Locate the cell with the specified text and output its [x, y] center coordinate. 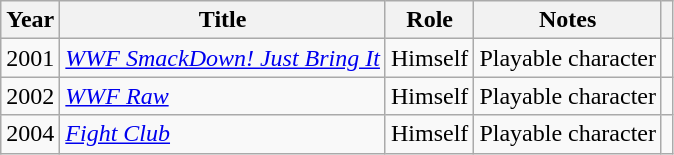
Title [223, 20]
WWF SmackDown! Just Bring It [223, 58]
2004 [30, 134]
Notes [568, 20]
Year [30, 20]
2002 [30, 96]
Role [429, 20]
Fight Club [223, 134]
2001 [30, 58]
WWF Raw [223, 96]
